Detect which cell encompasses the target text, then output its (x, y) center coordinate. 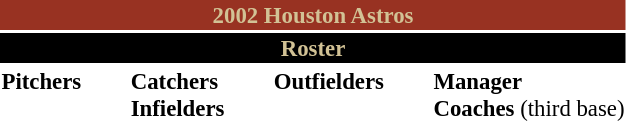
Roster (313, 48)
2002 Houston Astros (313, 15)
